Scan for the cell matching the given text and deliver its [x, y] coordinate at center. 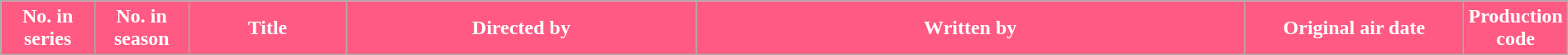
No. inseries [48, 28]
Production code [1515, 28]
Directed by [521, 28]
Original air date [1355, 28]
Title [268, 28]
No. inseason [141, 28]
Written by [971, 28]
